Output the (x, y) coordinate of the center of the cell containing the given text.  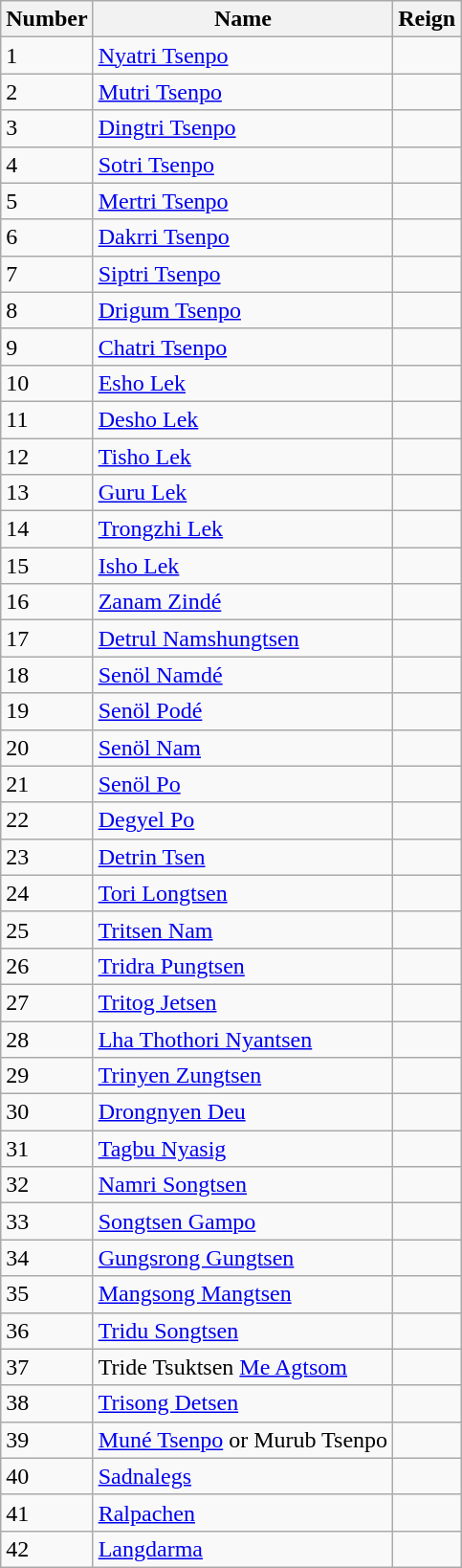
Sotri Tsenpo (243, 165)
34 (47, 1258)
16 (47, 602)
Drigum Tsenpo (243, 310)
41 (47, 1512)
Trinyen Zungtsen (243, 1076)
26 (47, 966)
13 (47, 493)
Ralpachen (243, 1512)
Tridu Songtsen (243, 1331)
42 (47, 1549)
Tridra Pungtsen (243, 966)
Detrin Tsen (243, 857)
Muné Tsenpo or Murub Tsenpo (243, 1440)
Trongzhi Lek (243, 529)
18 (47, 675)
30 (47, 1112)
Detrul Namshungtsen (243, 638)
Nyatri Tsenpo (243, 56)
35 (47, 1294)
1 (47, 56)
Guru Lek (243, 493)
12 (47, 457)
Gungsrong Gungtsen (243, 1258)
36 (47, 1331)
40 (47, 1476)
7 (47, 274)
27 (47, 1002)
Senöl Namdé (243, 675)
Isho Lek (243, 566)
Songtsen Gampo (243, 1221)
Tritsen Nam (243, 930)
Desho Lek (243, 419)
Mutri Tsenpo (243, 92)
Mertri Tsenpo (243, 201)
Dingtri Tsenpo (243, 128)
Name (243, 19)
Esho Lek (243, 383)
32 (47, 1185)
Sadnalegs (243, 1476)
Chatri Tsenpo (243, 347)
4 (47, 165)
29 (47, 1076)
Namri Songtsen (243, 1185)
33 (47, 1221)
Tisho Lek (243, 457)
Mangsong Mangtsen (243, 1294)
9 (47, 347)
19 (47, 711)
25 (47, 930)
39 (47, 1440)
Tori Longtsen (243, 893)
17 (47, 638)
3 (47, 128)
20 (47, 748)
Reign (427, 19)
Number (47, 19)
5 (47, 201)
Trisong Detsen (243, 1403)
2 (47, 92)
11 (47, 419)
Drongnyen Deu (243, 1112)
Siptri Tsenpo (243, 274)
Tride Tsuktsen Me Agtsom (243, 1367)
23 (47, 857)
31 (47, 1149)
28 (47, 1039)
Dakrri Tsenpo (243, 237)
Senöl Po (243, 784)
Senöl Podé (243, 711)
Senöl Nam (243, 748)
22 (47, 820)
24 (47, 893)
37 (47, 1367)
14 (47, 529)
Degyel Po (243, 820)
Tagbu Nyasig (243, 1149)
Zanam Zindé (243, 602)
Lha Thothori Nyantsen (243, 1039)
Langdarma (243, 1549)
15 (47, 566)
6 (47, 237)
10 (47, 383)
8 (47, 310)
Tritog Jetsen (243, 1002)
21 (47, 784)
38 (47, 1403)
